Extract the (x, y) coordinate from the center of the cell holding the provided text.  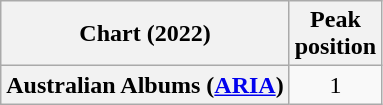
Chart (2022) (145, 34)
Australian Albums (ARIA) (145, 85)
Peakposition (335, 34)
1 (335, 85)
